Locate the cell with the specified text and output its (X, Y) center coordinate. 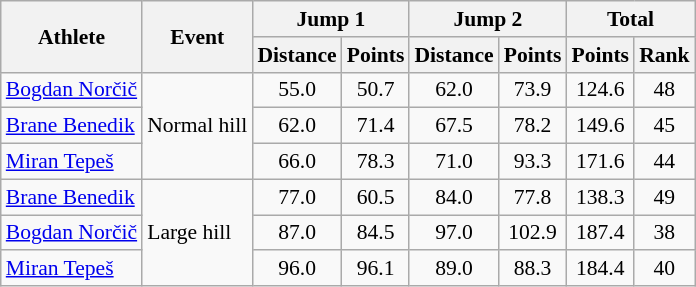
67.5 (454, 126)
50.7 (376, 90)
138.3 (600, 197)
45 (664, 126)
Normal hill (197, 126)
71.0 (454, 162)
89.0 (454, 269)
66.0 (296, 162)
40 (664, 269)
97.0 (454, 233)
96.0 (296, 269)
38 (664, 233)
149.6 (600, 126)
184.4 (600, 269)
Jump 1 (330, 19)
78.3 (376, 162)
Event (197, 36)
Large hill (197, 232)
Jump 2 (488, 19)
Rank (664, 55)
Total (630, 19)
48 (664, 90)
44 (664, 162)
77.8 (533, 197)
Athlete (72, 36)
77.0 (296, 197)
73.9 (533, 90)
84.5 (376, 233)
171.6 (600, 162)
96.1 (376, 269)
55.0 (296, 90)
78.2 (533, 126)
93.3 (533, 162)
88.3 (533, 269)
71.4 (376, 126)
187.4 (600, 233)
84.0 (454, 197)
49 (664, 197)
124.6 (600, 90)
102.9 (533, 233)
60.5 (376, 197)
87.0 (296, 233)
